Provide the (X, Y) coordinate of the cell's center where the given text is located.  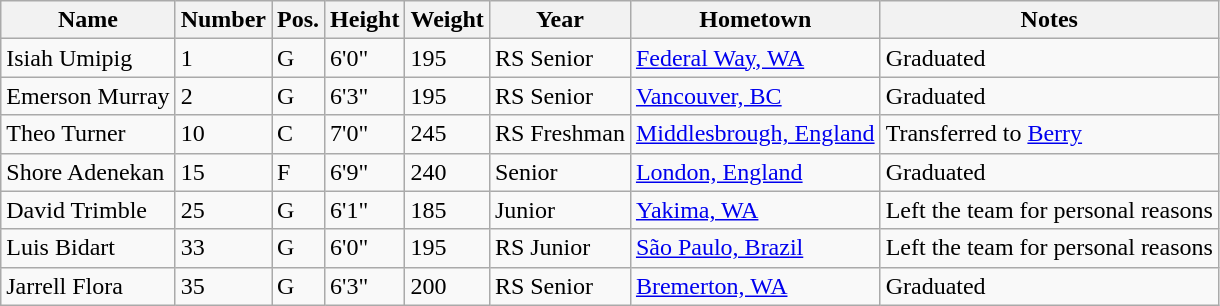
Vancouver, BC (755, 96)
25 (223, 210)
Yakima, WA (755, 210)
10 (223, 134)
São Paulo, Brazil (755, 248)
Theo Turner (88, 134)
6'1" (365, 210)
Number (223, 20)
F (298, 172)
Year (560, 20)
Junior (560, 210)
Notes (1049, 20)
245 (447, 134)
2 (223, 96)
David Trimble (88, 210)
240 (447, 172)
Senior (560, 172)
185 (447, 210)
RS Junior (560, 248)
London, England (755, 172)
Federal Way, WA (755, 58)
Shore Adenekan (88, 172)
33 (223, 248)
Hometown (755, 20)
1 (223, 58)
6'9" (365, 172)
200 (447, 286)
Isiah Umipig (88, 58)
Name (88, 20)
Luis Bidart (88, 248)
Pos. (298, 20)
7'0" (365, 134)
Bremerton, WA (755, 286)
Jarrell Flora (88, 286)
Middlesbrough, England (755, 134)
Transferred to Berry (1049, 134)
35 (223, 286)
Height (365, 20)
RS Freshman (560, 134)
15 (223, 172)
C (298, 134)
Weight (447, 20)
Emerson Murray (88, 96)
